Return [X, Y] of the center of cell containing provided text 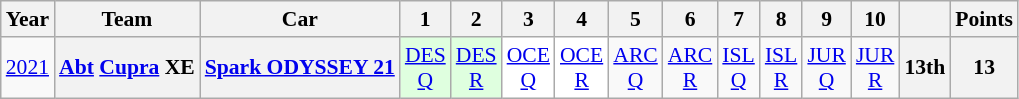
7 [738, 19]
DESQ [426, 68]
2 [476, 19]
4 [582, 19]
13th [924, 68]
Year [28, 19]
ISLQ [738, 68]
ARCR [690, 68]
Points [984, 19]
6 [690, 19]
3 [528, 19]
JURR [876, 68]
13 [984, 68]
DESR [476, 68]
JURQ [826, 68]
9 [826, 19]
8 [782, 19]
ARCQ [636, 68]
2021 [28, 68]
Team [127, 19]
Abt Cupra XE [127, 68]
Car [300, 19]
10 [876, 19]
OCEQ [528, 68]
5 [636, 19]
1 [426, 19]
OCER [582, 68]
Spark ODYSSEY 21 [300, 68]
ISLR [782, 68]
